Return the [X, Y] coordinate for the center point of the cell that contains the specified text.  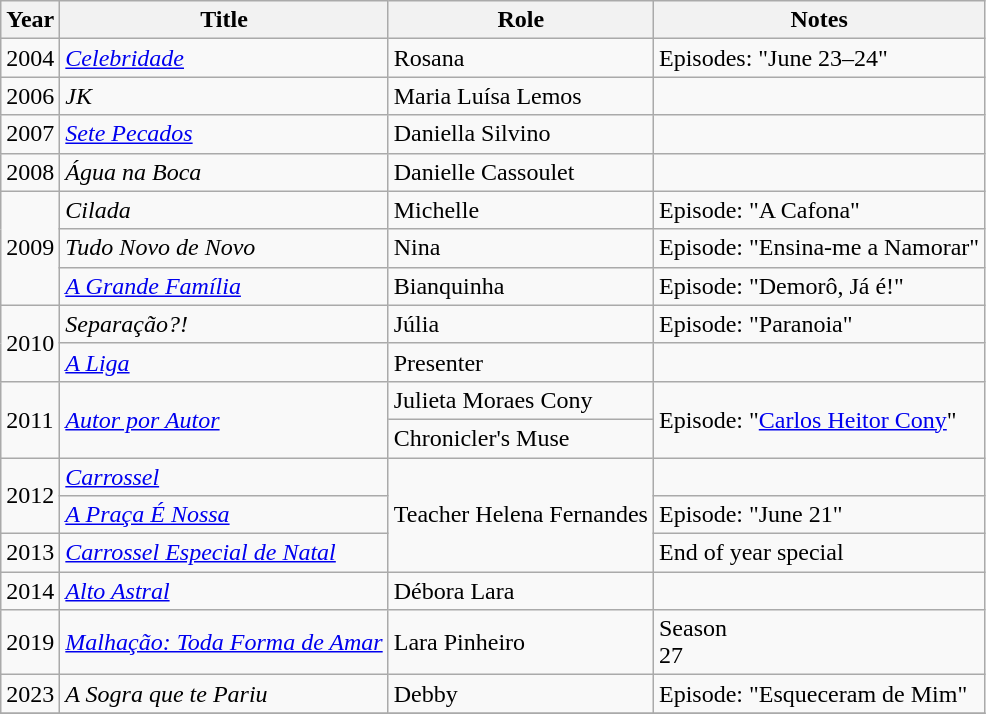
2023 [30, 694]
Malhação: Toda Forma de Amar [224, 642]
Episode: "A Cafona" [818, 210]
Maria Luísa Lemos [520, 96]
Episode: "Ensina-me a Namorar" [818, 248]
Episode: "Demorô, Já é!" [818, 286]
Nina [520, 248]
Notes [818, 20]
Episode: "Carlos Heitor Cony" [818, 419]
A Grande Família [224, 286]
2009 [30, 248]
Alto Astral [224, 591]
Debby [520, 694]
2013 [30, 553]
A Liga [224, 362]
2008 [30, 172]
Role [520, 20]
2006 [30, 96]
Episode: "June 21" [818, 515]
Episodes: "June 23–24" [818, 58]
Celebridade [224, 58]
2012 [30, 496]
A Sogra que te Pariu [224, 694]
2010 [30, 343]
Júlia [520, 324]
Episode: "Paranoia" [818, 324]
Separação?! [224, 324]
Title [224, 20]
2011 [30, 419]
Lara Pinheiro [520, 642]
Bianquinha [520, 286]
2004 [30, 58]
Cilada [224, 210]
A Praça É Nossa [224, 515]
Episode: "Esqueceram de Mim" [818, 694]
Débora Lara [520, 591]
Season27 [818, 642]
Água na Boca [224, 172]
Tudo Novo de Novo [224, 248]
Year [30, 20]
Presenter [520, 362]
2019 [30, 642]
Carrossel Especial de Natal [224, 553]
Daniella Silvino [520, 134]
Julieta Moraes Cony [520, 400]
Carrossel [224, 477]
Teacher Helena Fernandes [520, 515]
2007 [30, 134]
JK [224, 96]
Michelle [520, 210]
Sete Pecados [224, 134]
End of year special [818, 553]
Chronicler's Muse [520, 438]
2014 [30, 591]
Autor por Autor [224, 419]
Danielle Cassoulet [520, 172]
Rosana [520, 58]
